For the text-containing cell, return its midpoint in [X, Y] coordinate format. 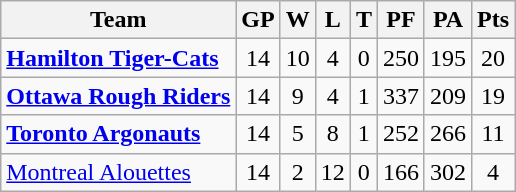
302 [448, 172]
209 [448, 96]
12 [332, 172]
W [298, 20]
20 [494, 58]
5 [298, 134]
10 [298, 58]
Pts [494, 20]
2 [298, 172]
9 [298, 96]
337 [400, 96]
19 [494, 96]
Montreal Alouettes [118, 172]
Team [118, 20]
L [332, 20]
252 [400, 134]
PA [448, 20]
11 [494, 134]
T [364, 20]
266 [448, 134]
Hamilton Tiger-Cats [118, 58]
GP [258, 20]
195 [448, 58]
8 [332, 134]
Toronto Argonauts [118, 134]
166 [400, 172]
250 [400, 58]
PF [400, 20]
Ottawa Rough Riders [118, 96]
